Provide the [X, Y] coordinate of the cell's center where the given text is located.  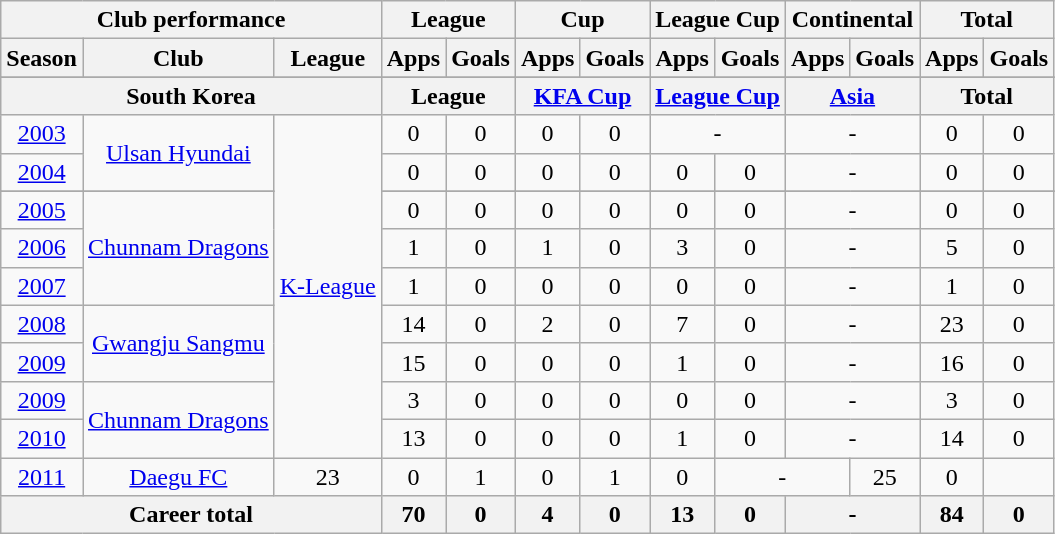
15 [413, 362]
Career total [191, 515]
Club performance [191, 20]
5 [952, 248]
Continental [852, 20]
Season [42, 58]
Daegu FC [178, 477]
16 [952, 362]
2008 [42, 324]
2007 [42, 286]
Gwangju Sangmu [178, 343]
4 [547, 515]
84 [952, 515]
KFA Cup [582, 96]
Asia [852, 96]
Club [178, 58]
K-League [328, 286]
70 [413, 515]
Cup [582, 20]
Ulsan Hyundai [178, 153]
2004 [42, 172]
South Korea [191, 96]
2006 [42, 248]
7 [682, 324]
2010 [42, 438]
2 [547, 324]
25 [885, 477]
2011 [42, 477]
2005 [42, 210]
2003 [42, 134]
